Scan for the cell matching the given text and deliver its [x, y] coordinate at center. 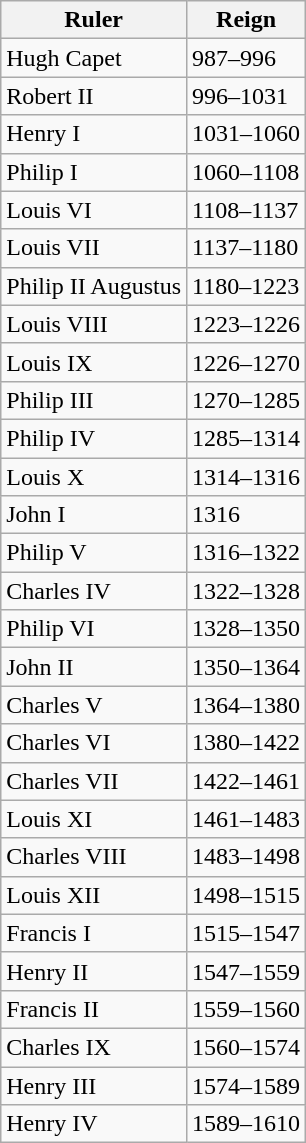
1589–1610 [246, 1124]
Henry III [94, 1085]
Henry IV [94, 1124]
1574–1589 [246, 1085]
1223–1226 [246, 324]
1226–1270 [246, 362]
Hugh Capet [94, 58]
1108–1137 [246, 210]
Francis I [94, 933]
1060–1108 [246, 172]
Charles VII [94, 781]
Charles IV [94, 591]
1350–1364 [246, 667]
Ruler [94, 20]
1483–1498 [246, 857]
Robert II [94, 96]
Louis IX [94, 362]
Charles V [94, 705]
1560–1574 [246, 1047]
1314–1316 [246, 477]
1515–1547 [246, 933]
1137–1180 [246, 248]
Henry I [94, 134]
1285–1314 [246, 438]
Louis VII [94, 248]
1559–1560 [246, 1009]
Francis II [94, 1009]
1322–1328 [246, 591]
Louis VI [94, 210]
Philip I [94, 172]
Henry II [94, 971]
1498–1515 [246, 895]
1270–1285 [246, 400]
Charles VI [94, 743]
996–1031 [246, 96]
1180–1223 [246, 286]
987–996 [246, 58]
1364–1380 [246, 705]
1316–1322 [246, 553]
Louis XII [94, 895]
Philip V [94, 553]
Philip IV [94, 438]
1316 [246, 515]
Louis X [94, 477]
Charles IX [94, 1047]
1031–1060 [246, 134]
Philip III [94, 400]
Charles VIII [94, 857]
1328–1350 [246, 629]
John I [94, 515]
John II [94, 667]
1547–1559 [246, 971]
1380–1422 [246, 743]
Philip VI [94, 629]
Louis VIII [94, 324]
1461–1483 [246, 819]
Louis XI [94, 819]
Philip II Augustus [94, 286]
Reign [246, 20]
1422–1461 [246, 781]
